Identify which cell holds the provided text, then report its [X, Y] central coordinate. 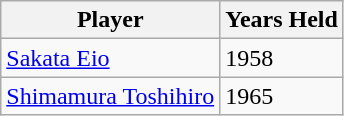
Player [110, 20]
Years Held [282, 20]
1965 [282, 96]
Sakata Eio [110, 58]
Shimamura Toshihiro [110, 96]
1958 [282, 58]
